Provide the [x, y] coordinate of the cell's center where the given text is located.  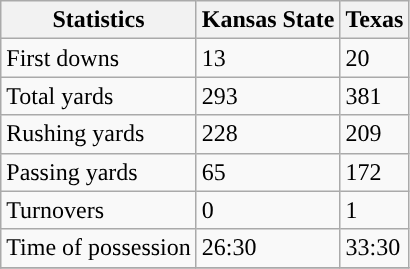
1 [374, 210]
Statistics [99, 20]
293 [268, 96]
Passing yards [99, 172]
Rushing yards [99, 134]
65 [268, 172]
209 [374, 134]
13 [268, 58]
First downs [99, 58]
Kansas State [268, 20]
Time of possession [99, 248]
20 [374, 58]
228 [268, 134]
0 [268, 210]
Turnovers [99, 210]
172 [374, 172]
381 [374, 96]
26:30 [268, 248]
Texas [374, 20]
Total yards [99, 96]
33:30 [374, 248]
